Locate the cell with the specified text and output its (X, Y) center coordinate. 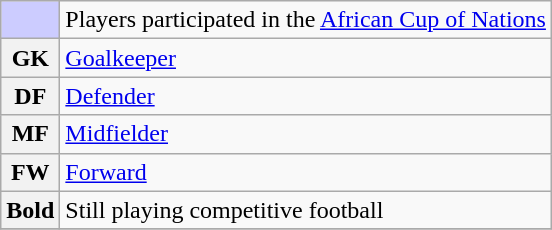
Goalkeeper (306, 58)
DF (30, 96)
GK (30, 58)
Forward (306, 172)
Defender (306, 96)
Midfielder (306, 134)
MF (30, 134)
Still playing competitive football (306, 210)
FW (30, 172)
Players participated in the African Cup of Nations (306, 20)
Bold (30, 210)
